Locate the cell with the specified text and output its (X, Y) center coordinate. 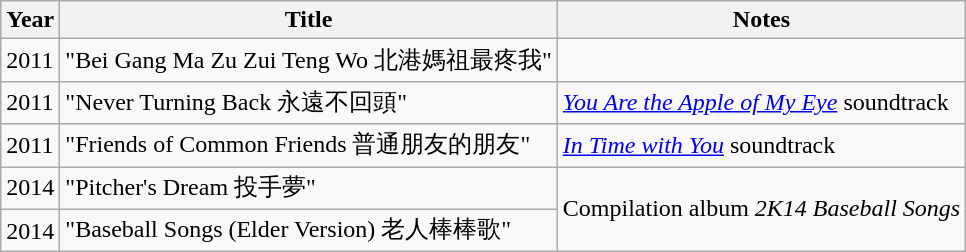
Title (308, 20)
"Pitcher's Dream 投手夢" (308, 188)
Notes (761, 20)
"Never Turning Back 永遠不回頭" (308, 102)
"Baseball Songs (Elder Version) 老人棒棒歌" (308, 230)
Compilation album 2K14 Baseball Songs (761, 208)
You Are the Apple of My Eye soundtrack (761, 102)
"Friends of Common Friends 普通朋友的朋友" (308, 146)
"Bei Gang Ma Zu Zui Teng Wo 北港媽祖最疼我" (308, 60)
In Time with You soundtrack (761, 146)
Year (30, 20)
